Detect which cell encompasses the target text, then output its [X, Y] center coordinate. 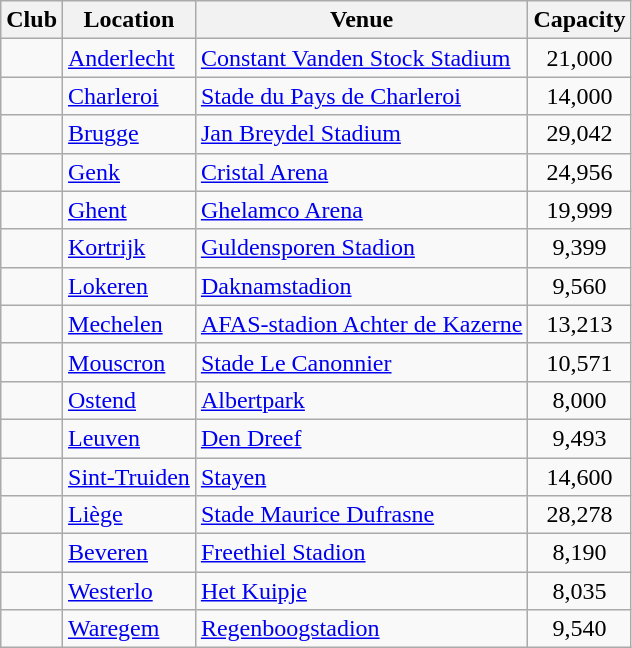
Location [130, 20]
28,278 [580, 515]
21,000 [580, 58]
AFAS-stadion Achter de Kazerne [362, 324]
Lokeren [130, 286]
8,190 [580, 553]
9,493 [580, 438]
Liège [130, 515]
24,956 [580, 172]
8,035 [580, 591]
Beveren [130, 553]
Venue [362, 20]
Stade du Pays de Charleroi [362, 96]
Capacity [580, 20]
Sint-Truiden [130, 477]
Kortrijk [130, 248]
Jan Breydel Stadium [362, 134]
Ghent [130, 210]
Mechelen [130, 324]
Albertpark [362, 400]
Waregem [130, 629]
9,560 [580, 286]
Stade Maurice Dufrasne [362, 515]
Daknamstadion [362, 286]
Anderlecht [130, 58]
Constant Vanden Stock Stadium [362, 58]
Guldensporen Stadion [362, 248]
Westerlo [130, 591]
14,600 [580, 477]
Charleroi [130, 96]
19,999 [580, 210]
Ghelamco Arena [362, 210]
Mouscron [130, 362]
Stade Le Canonnier [362, 362]
Leuven [130, 438]
Het Kuipje [362, 591]
13,213 [580, 324]
9,399 [580, 248]
14,000 [580, 96]
Regenboogstadion [362, 629]
Freethiel Stadion [362, 553]
8,000 [580, 400]
Genk [130, 172]
Den Dreef [362, 438]
Ostend [130, 400]
Brugge [130, 134]
Club [32, 20]
10,571 [580, 362]
9,540 [580, 629]
Stayen [362, 477]
Cristal Arena [362, 172]
29,042 [580, 134]
